Search for the cell housing the specified text and yield its (X, Y) center coordinate. 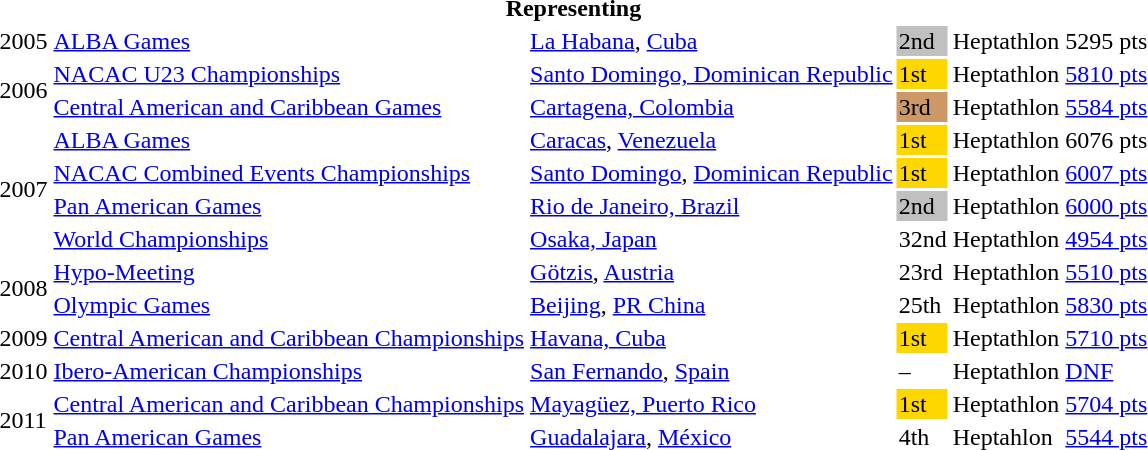
Cartagena, Colombia (712, 107)
Olympic Games (289, 305)
NACAC U23 Championships (289, 74)
La Habana, Cuba (712, 41)
San Fernando, Spain (712, 371)
Pan American Games (289, 206)
3rd (922, 107)
Götzis, Austria (712, 272)
23rd (922, 272)
Beijing, PR China (712, 305)
25th (922, 305)
NACAC Combined Events Championships (289, 173)
World Championships (289, 239)
Ibero-American Championships (289, 371)
– (922, 371)
Osaka, Japan (712, 239)
Rio de Janeiro, Brazil (712, 206)
Caracas, Venezuela (712, 140)
Havana, Cuba (712, 338)
Mayagüez, Puerto Rico (712, 404)
Central American and Caribbean Games (289, 107)
32nd (922, 239)
Hypo-Meeting (289, 272)
